Extract the (X, Y) coordinate from the center of the cell holding the provided text.  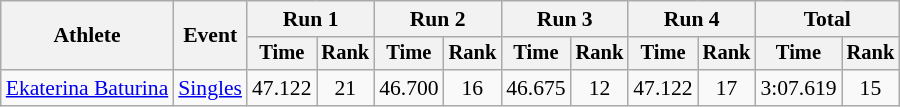
3:07.619 (798, 88)
15 (871, 88)
Run 3 (564, 19)
46.675 (536, 88)
17 (727, 88)
46.700 (408, 88)
Run 2 (438, 19)
Ekaterina Baturina (88, 88)
16 (473, 88)
Run 4 (692, 19)
Singles (210, 88)
21 (345, 88)
Event (210, 36)
12 (600, 88)
Athlete (88, 36)
Total (827, 19)
Run 1 (310, 19)
